Extract the [x, y] coordinate from the center of the cell holding the provided text.  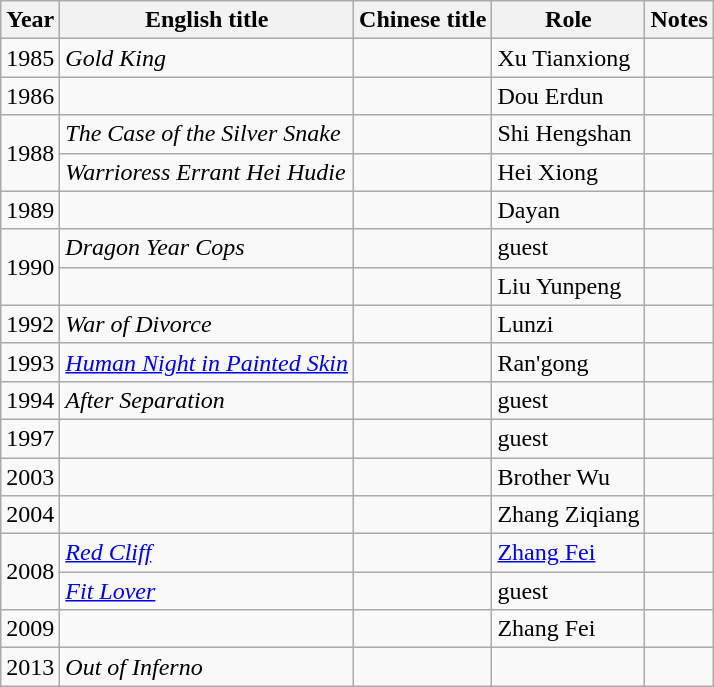
Chinese title [423, 20]
2009 [30, 629]
1988 [30, 153]
1989 [30, 210]
Hei Xiong [568, 172]
Lunzi [568, 324]
Year [30, 20]
1997 [30, 438]
1985 [30, 58]
Dayan [568, 210]
1986 [30, 96]
After Separation [207, 400]
1993 [30, 362]
War of Divorce [207, 324]
Gold King [207, 58]
Brother Wu [568, 477]
2003 [30, 477]
The Case of the Silver Snake [207, 134]
Liu Yunpeng [568, 286]
1992 [30, 324]
Xu Tianxiong [568, 58]
Role [568, 20]
Zhang Ziqiang [568, 515]
Shi Hengshan [568, 134]
2013 [30, 667]
Warrioress Errant Hei Hudie [207, 172]
Red Cliff [207, 553]
Human Night in Painted Skin [207, 362]
Notes [679, 20]
2004 [30, 515]
Fit Lover [207, 591]
English title [207, 20]
1990 [30, 267]
Ran'gong [568, 362]
1994 [30, 400]
Dragon Year Cops [207, 248]
Dou Erdun [568, 96]
Out of Inferno [207, 667]
2008 [30, 572]
